Provide the (X, Y) coordinate of the cell's center where the given text is located.  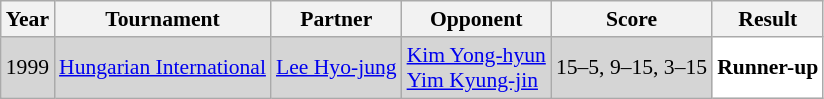
1999 (28, 68)
15–5, 9–15, 3–15 (632, 68)
Lee Hyo-jung (336, 68)
Hungarian International (162, 68)
Runner-up (768, 68)
Kim Yong-hyun Yim Kyung-jin (476, 68)
Opponent (476, 19)
Tournament (162, 19)
Year (28, 19)
Result (768, 19)
Partner (336, 19)
Score (632, 19)
